Detect which cell encompasses the target text, then output its [X, Y] center coordinate. 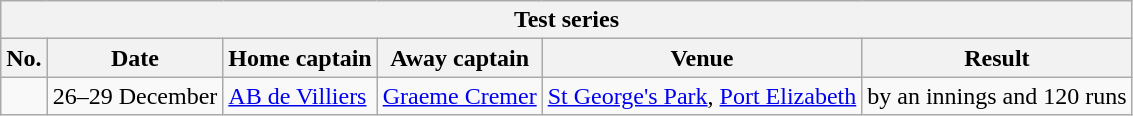
Graeme Cremer [460, 96]
Result [997, 58]
Date [135, 58]
No. [24, 58]
AB de Villiers [300, 96]
St George's Park, Port Elizabeth [702, 96]
by an innings and 120 runs [997, 96]
26–29 December [135, 96]
Home captain [300, 58]
Away captain [460, 58]
Venue [702, 58]
Test series [566, 20]
